Identify which cell holds the provided text, then report its (X, Y) central coordinate. 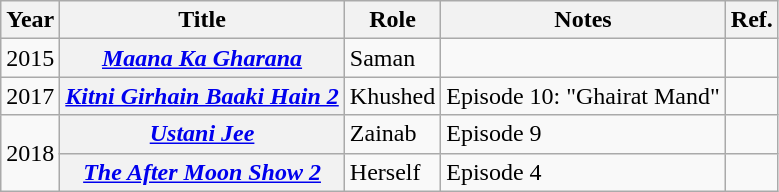
Episode 10: "Ghairat Mand" (584, 96)
Herself (392, 172)
Ref. (752, 20)
Episode 9 (584, 134)
Title (202, 20)
Role (392, 20)
Kitni Girhain Baaki Hain 2 (202, 96)
Notes (584, 20)
Saman (392, 58)
2017 (30, 96)
Khushed (392, 96)
Zainab (392, 134)
2018 (30, 153)
2015 (30, 58)
Year (30, 20)
Episode 4 (584, 172)
Maana Ka Gharana (202, 58)
Ustani Jee (202, 134)
The After Moon Show 2 (202, 172)
